Search for the cell housing the specified text and yield its [x, y] center coordinate. 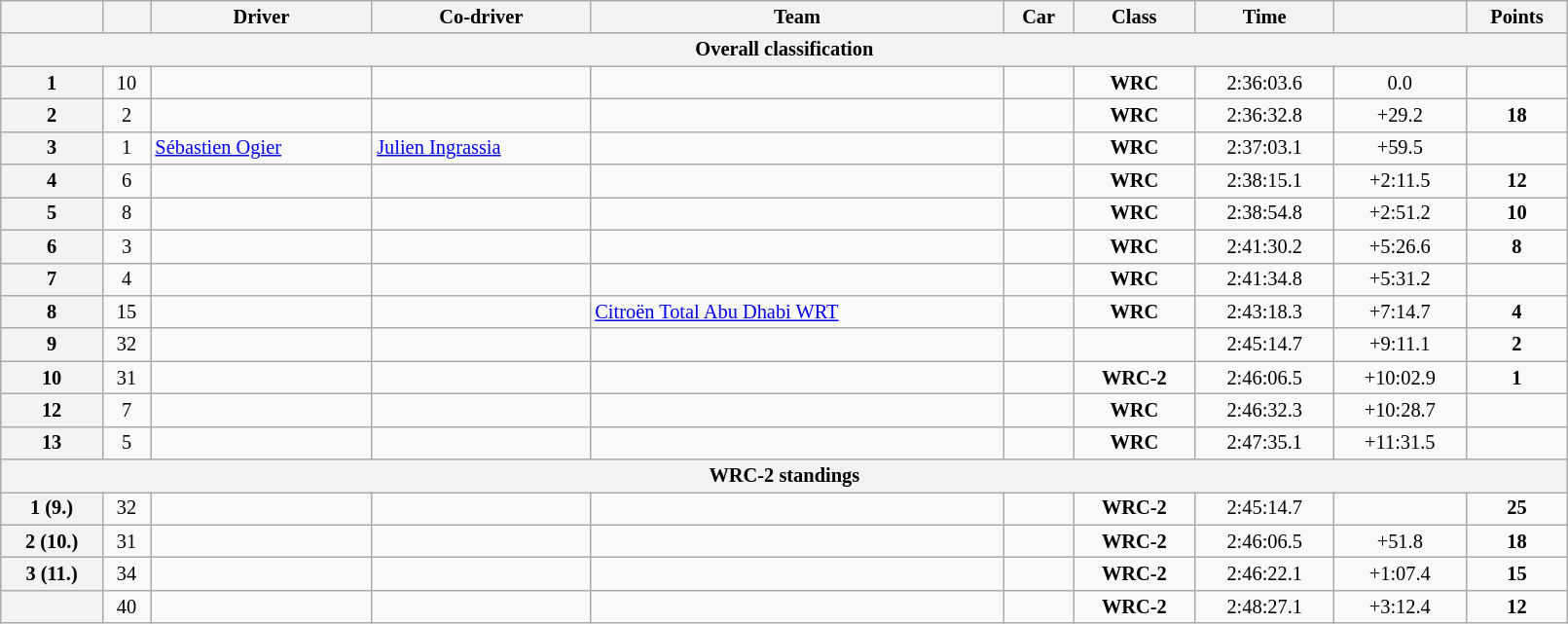
2:38:15.1 [1265, 181]
2:47:35.1 [1265, 443]
Sébastien Ogier [262, 148]
34 [127, 573]
40 [127, 606]
2:36:32.8 [1265, 115]
Co-driver [481, 17]
Car [1038, 17]
+59.5 [1401, 148]
2:46:32.3 [1265, 410]
25 [1516, 508]
+2:11.5 [1401, 181]
3 (11.) [53, 573]
Julien Ingrassia [481, 148]
0.0 [1401, 83]
+7:14.7 [1401, 312]
2:36:03.6 [1265, 83]
2:48:27.1 [1265, 606]
9 [53, 345]
+10:02.9 [1401, 378]
2:41:34.8 [1265, 279]
WRC-2 standings [784, 476]
2:46:22.1 [1265, 573]
2:37:03.1 [1265, 148]
Driver [262, 17]
+3:12.4 [1401, 606]
Points [1516, 17]
+11:31.5 [1401, 443]
Overall classification [784, 50]
2 (10.) [53, 541]
Citroën Total Abu Dhabi WRT [796, 312]
Class [1135, 17]
+2:51.2 [1401, 213]
+51.8 [1401, 541]
+5:26.6 [1401, 246]
13 [53, 443]
Team [796, 17]
Time [1265, 17]
+29.2 [1401, 115]
1 (9.) [53, 508]
2:38:54.8 [1265, 213]
+1:07.4 [1401, 573]
+9:11.1 [1401, 345]
+10:28.7 [1401, 410]
+5:31.2 [1401, 279]
2:43:18.3 [1265, 312]
2:41:30.2 [1265, 246]
